Identify which cell holds the provided text, then report its [X, Y] central coordinate. 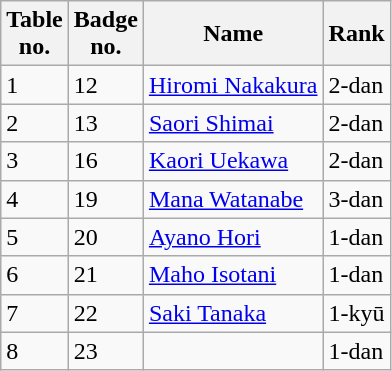
3-dan [356, 199]
6 [35, 275]
Saki Tanaka [233, 313]
Hiromi Nakakura [233, 85]
1 [35, 85]
19 [106, 199]
3 [35, 161]
23 [106, 351]
16 [106, 161]
Kaori Uekawa [233, 161]
Mana Watanabe [233, 199]
Rank [356, 34]
Badgeno. [106, 34]
1-kyū [356, 313]
Maho Isotani [233, 275]
5 [35, 237]
7 [35, 313]
13 [106, 123]
20 [106, 237]
2 [35, 123]
4 [35, 199]
Name [233, 34]
Saori Shimai [233, 123]
22 [106, 313]
8 [35, 351]
Ayano Hori [233, 237]
21 [106, 275]
12 [106, 85]
Tableno. [35, 34]
